Extract the [x, y] coordinate from the center of the cell holding the provided text.  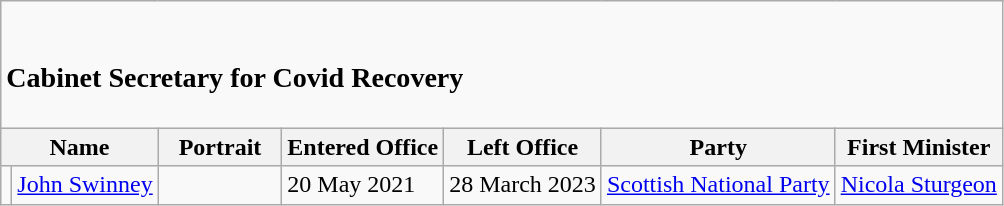
First Minister [918, 147]
Cabinet Secretary for Covid Recovery [502, 64]
28 March 2023 [523, 185]
Left Office [523, 147]
Entered Office [363, 147]
Scottish National Party [718, 185]
Party [718, 147]
Name [80, 147]
John Swinney [85, 185]
Nicola Sturgeon [918, 185]
Portrait [220, 147]
20 May 2021 [363, 185]
